From the cell containing the given text, extract its center point as (x, y) coordinate. 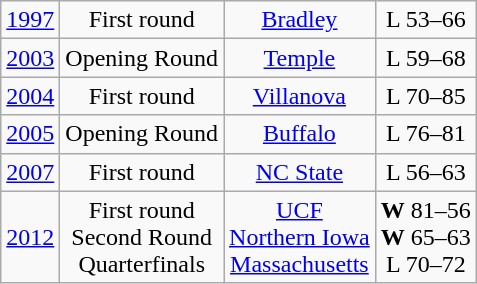
2005 (30, 134)
L 59–68 (426, 58)
Bradley (300, 20)
UCFNorthern IowaMassachusetts (300, 237)
W 81–56W 65–63L 70–72 (426, 237)
1997 (30, 20)
Villanova (300, 96)
2003 (30, 58)
NC State (300, 172)
2007 (30, 172)
2012 (30, 237)
First roundSecond RoundQuarterfinals (142, 237)
2004 (30, 96)
Temple (300, 58)
Buffalo (300, 134)
L 76–81 (426, 134)
L 53–66 (426, 20)
L 56–63 (426, 172)
L 70–85 (426, 96)
